Capture the cell that displays the provided text and extract its (X, Y) central coordinate. 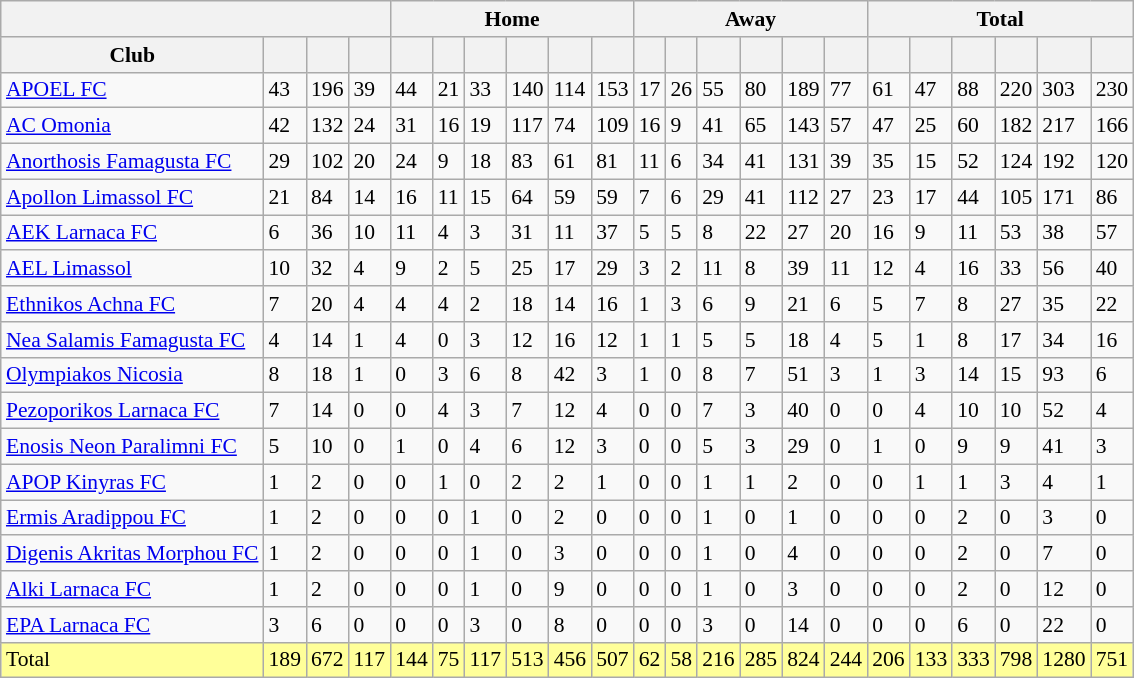
1280 (1064, 660)
APOP Kinyras FC (132, 482)
AEL Limassol (132, 269)
53 (1016, 233)
55 (718, 90)
Alki Larnaca FC (132, 589)
171 (1064, 197)
Pezoporikos Larnaca FC (132, 411)
140 (528, 90)
93 (1064, 375)
APOEL FC (132, 90)
77 (846, 90)
Nea Salamis Famagusta FC (132, 340)
144 (412, 660)
153 (612, 90)
216 (718, 660)
Digenis Akritas Morphou FC (132, 554)
244 (846, 660)
86 (1112, 197)
56 (1064, 269)
166 (1112, 126)
88 (974, 90)
109 (612, 126)
303 (1064, 90)
798 (1016, 660)
333 (974, 660)
220 (1016, 90)
672 (328, 660)
23 (888, 197)
84 (328, 197)
64 (528, 197)
131 (804, 162)
60 (974, 126)
74 (570, 126)
Anorthosis Famagusta FC (132, 162)
824 (804, 660)
75 (449, 660)
32 (328, 269)
192 (1064, 162)
Ermis Aradippou FC (132, 518)
132 (328, 126)
Olympiakos Nicosia (132, 375)
65 (762, 126)
206 (888, 660)
751 (1112, 660)
285 (762, 660)
Apollon Limassol FC (132, 197)
105 (1016, 197)
19 (485, 126)
83 (528, 162)
81 (612, 162)
196 (328, 90)
36 (328, 233)
507 (612, 660)
Away (750, 19)
143 (804, 126)
Club (132, 55)
133 (932, 660)
80 (762, 90)
Ethnikos Achna FC (132, 304)
51 (804, 375)
456 (570, 660)
120 (1112, 162)
217 (1064, 126)
Enosis Neon Paralimni FC (132, 447)
Home (512, 19)
112 (804, 197)
230 (1112, 90)
513 (528, 660)
38 (1064, 233)
43 (284, 90)
182 (1016, 126)
62 (650, 660)
37 (612, 233)
102 (328, 162)
58 (681, 660)
124 (1016, 162)
AC Omonia (132, 126)
AEK Larnaca FC (132, 233)
26 (681, 90)
EPA Larnaca FC (132, 625)
114 (570, 90)
